Detect which cell encompasses the target text, then output its (x, y) center coordinate. 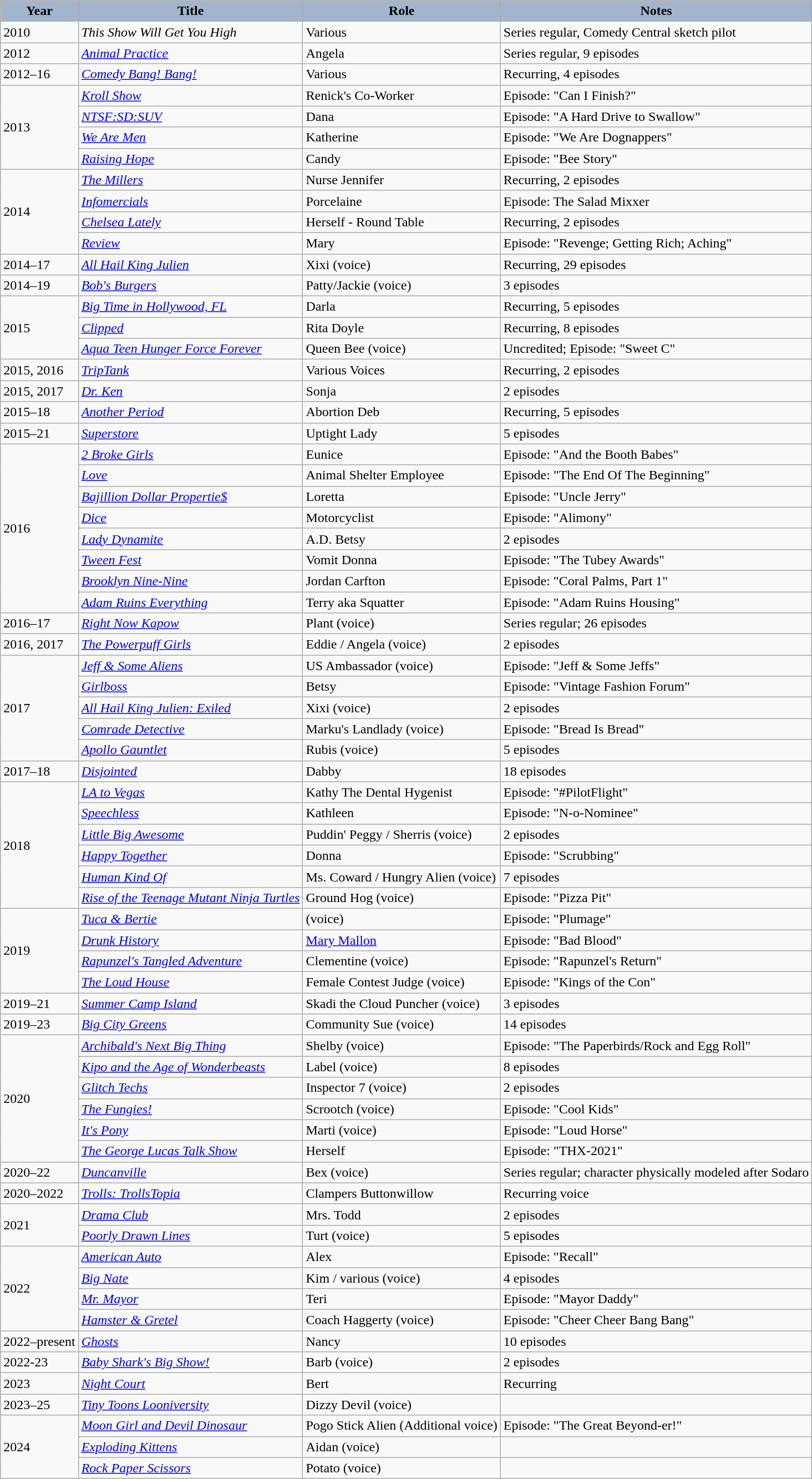
US Ambassador (voice) (402, 666)
Porcelaine (402, 201)
Marti (voice) (402, 1130)
Glitch Techs (191, 1088)
Episode: "#PilotFlight" (656, 792)
Loretta (402, 497)
Ghosts (191, 1341)
Community Sue (voice) (402, 1025)
Comedy Bang! Bang! (191, 74)
Series regular; 26 episodes (656, 624)
2023 (39, 1384)
This Show Will Get You High (191, 32)
Puddin' Peggy / Sherris (voice) (402, 834)
2012 (39, 53)
Night Court (191, 1384)
Chelsea Lately (191, 222)
2022-23 (39, 1362)
Lady Dynamite (191, 539)
Aqua Teen Hunger Force Forever (191, 349)
Mary Mallon (402, 940)
Nancy (402, 1341)
All Hail King Julien: Exiled (191, 708)
Drama Club (191, 1214)
Barb (voice) (402, 1362)
2016, 2017 (39, 645)
Teri (402, 1299)
The Loud House (191, 982)
14 episodes (656, 1025)
2013 (39, 127)
Hamster & Gretel (191, 1320)
Duncanville (191, 1172)
Tiny Toons Looniversity (191, 1405)
Inspector 7 (voice) (402, 1088)
2017–18 (39, 771)
2016 (39, 528)
Episode: "The End Of The Beginning" (656, 475)
8 episodes (656, 1067)
2020 (39, 1098)
2014–17 (39, 265)
2022 (39, 1288)
Big City Greens (191, 1025)
Notes (656, 11)
Angela (402, 53)
Exploding Kittens (191, 1447)
Mr. Mayor (191, 1299)
Katherine (402, 138)
Rapunzel's Tangled Adventure (191, 961)
Jordan Carfton (402, 581)
2019 (39, 950)
2022–present (39, 1341)
Episode: "The Tubey Awards" (656, 560)
Eddie / Angela (voice) (402, 645)
Episode: "Loud Horse" (656, 1130)
Ground Hog (voice) (402, 898)
Potato (voice) (402, 1468)
Bex (voice) (402, 1172)
Trolls: TrollsTopia (191, 1193)
Alex (402, 1257)
10 episodes (656, 1341)
Clipped (191, 328)
2017 (39, 708)
Moon Girl and Devil Dinosaur (191, 1426)
Marku's Landlady (voice) (402, 729)
American Auto (191, 1257)
Baby Shark's Big Show! (191, 1362)
Renick's Co-Worker (402, 95)
Love (191, 475)
Kipo and the Age of Wonderbeasts (191, 1067)
2023–25 (39, 1405)
Herself - Round Table (402, 222)
Bajillion Dollar Propertie$ (191, 497)
Animal Shelter Employee (402, 475)
Label (voice) (402, 1067)
Abortion Deb (402, 412)
(voice) (402, 919)
Big Nate (191, 1278)
Darla (402, 307)
Candy (402, 159)
2010 (39, 32)
The Fungies! (191, 1109)
Another Period (191, 412)
The Millers (191, 180)
Recurring, 4 episodes (656, 74)
Clementine (voice) (402, 961)
Episode: "Alimony" (656, 518)
Episode: "Kings of the Con" (656, 982)
Kathy The Dental Hygenist (402, 792)
Recurring (656, 1384)
2012–16 (39, 74)
2014–19 (39, 286)
Rubis (voice) (402, 750)
Episode: "Bad Blood" (656, 940)
Episode: "Uncle Jerry" (656, 497)
Nurse Jennifer (402, 180)
Little Big Awesome (191, 834)
Review (191, 243)
Recurring, 8 episodes (656, 328)
2014 (39, 211)
Various Voices (402, 370)
Eunice (402, 454)
Pogo Stick Alien (Additional voice) (402, 1426)
Dr. Ken (191, 391)
2020–2022 (39, 1193)
Bert (402, 1384)
Dana (402, 117)
Episode: "The Great Beyond-er!" (656, 1426)
We Are Men (191, 138)
Uptight Lady (402, 433)
Episode: "Rapunzel's Return" (656, 961)
Episode: "Bee Story" (656, 159)
Recurring, 29 episodes (656, 265)
Ms. Coward / Hungry Alien (voice) (402, 877)
Mrs. Todd (402, 1214)
Speechless (191, 813)
Episode: "Jeff & Some Jeffs" (656, 666)
2016–17 (39, 624)
2 Broke Girls (191, 454)
Episode: "We Are Dognappers" (656, 138)
Title (191, 11)
Right Now Kapow (191, 624)
Vomit Donna (402, 560)
Tween Fest (191, 560)
Episode: "Can I Finish?" (656, 95)
2015, 2016 (39, 370)
NTSF:SD:SUV (191, 117)
Mary (402, 243)
Episode: "The Paperbirds/Rock and Egg Roll" (656, 1046)
All Hail King Julien (191, 265)
4 episodes (656, 1278)
Episode: "Vintage Fashion Forum" (656, 687)
Aidan (voice) (402, 1447)
Series regular, Comedy Central sketch pilot (656, 32)
Episode: "Bread Is Bread" (656, 729)
Clampers Buttonwillow (402, 1193)
Poorly Drawn Lines (191, 1235)
Patty/Jackie (voice) (402, 286)
Year (39, 11)
Episode: "N-o-Nominee" (656, 813)
Terry aka Squatter (402, 602)
Jeff & Some Aliens (191, 666)
Series regular; character physically modeled after Sodaro (656, 1172)
It's Pony (191, 1130)
Episode: "A Hard Drive to Swallow" (656, 117)
2024 (39, 1447)
Female Contest Judge (voice) (402, 982)
Kim / various (voice) (402, 1278)
Disjointed (191, 771)
18 episodes (656, 771)
Archibald's Next Big Thing (191, 1046)
Drunk History (191, 940)
Recurring voice (656, 1193)
Uncredited; Episode: "Sweet C" (656, 349)
Big Time in Hollywood, FL (191, 307)
2015, 2017 (39, 391)
Donna (402, 855)
Human Kind Of (191, 877)
Rise of the Teenage Mutant Ninja Turtles (191, 898)
The George Lucas Talk Show (191, 1151)
Episode: "Cheer Cheer Bang Bang" (656, 1320)
Coach Haggerty (voice) (402, 1320)
Girlboss (191, 687)
Episode: "THX-2021" (656, 1151)
Dice (191, 518)
2015 (39, 328)
Series regular, 9 episodes (656, 53)
Kroll Show (191, 95)
Episode: "Coral Palms, Part 1" (656, 581)
A.D. Betsy (402, 539)
LA to Vegas (191, 792)
2019–23 (39, 1025)
Episode: "Adam Ruins Housing" (656, 602)
Kathleen (402, 813)
Sonja (402, 391)
Dabby (402, 771)
Apollo Gauntlet (191, 750)
Episode: "Revenge; Getting Rich; Aching" (656, 243)
Comrade Detective (191, 729)
7 episodes (656, 877)
Summer Camp Island (191, 1004)
Episode: "Scrubbing" (656, 855)
2015–18 (39, 412)
2019–21 (39, 1004)
Episode: "Cool Kids" (656, 1109)
2018 (39, 845)
Queen Bee (voice) (402, 349)
Episode: "Plumage" (656, 919)
Rock Paper Scissors (191, 1468)
Animal Practice (191, 53)
Episode: "Pizza Pit" (656, 898)
Raising Hope (191, 159)
The Powerpuff Girls (191, 645)
Superstore (191, 433)
Brooklyn Nine-Nine (191, 581)
Tuca & Bertie (191, 919)
2021 (39, 1225)
Betsy (402, 687)
Plant (voice) (402, 624)
Shelby (voice) (402, 1046)
Infomercials (191, 201)
Herself (402, 1151)
Motorcyclist (402, 518)
Episode: The Salad Mixxer (656, 201)
2020–22 (39, 1172)
Episode: "Mayor Daddy" (656, 1299)
Episode: "Recall" (656, 1257)
Skadi the Cloud Puncher (voice) (402, 1004)
Role (402, 11)
Episode: "And the Booth Babes" (656, 454)
Adam Ruins Everything (191, 602)
Rita Doyle (402, 328)
Bob's Burgers (191, 286)
Turt (voice) (402, 1235)
Scrootch (voice) (402, 1109)
TripTank (191, 370)
Happy Together (191, 855)
Dizzy Devil (voice) (402, 1405)
2015–21 (39, 433)
